Identify which cell holds the provided text, then report its [x, y] central coordinate. 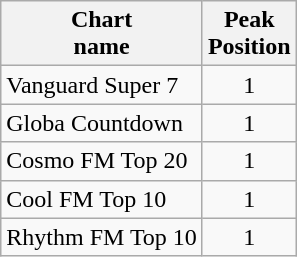
Rhythm FM Top 10 [102, 237]
Vanguard Super 7 [102, 85]
Cool FM Top 10 [102, 199]
Cosmo FM Top 20 [102, 161]
Chart name [102, 34]
PeakPosition [249, 34]
Globa Countdown [102, 123]
